Detect which cell encompasses the target text, then output its (x, y) center coordinate. 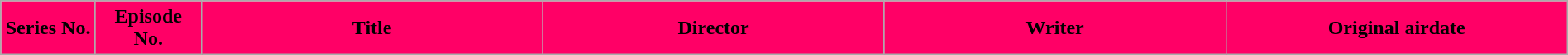
Director (713, 28)
Title (372, 28)
Writer (1055, 28)
Episode No. (148, 28)
Original airdate (1396, 28)
Series No. (48, 28)
